Detect which cell encompasses the target text, then output its (X, Y) center coordinate. 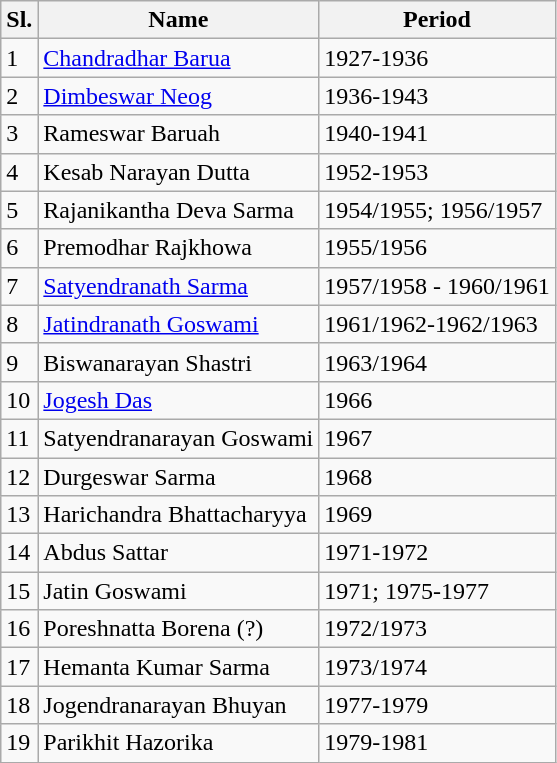
Abdus Sattar (178, 553)
Harichandra Bhattacharyya (178, 515)
16 (20, 629)
14 (20, 553)
1936-1943 (437, 96)
10 (20, 400)
1968 (437, 477)
1 (20, 58)
Jatindranath Goswami (178, 324)
9 (20, 362)
3 (20, 134)
5 (20, 210)
1969 (437, 515)
Sl. (20, 20)
1954/1955; 1956/1957 (437, 210)
1955/1956 (437, 248)
Hemanta Kumar Sarma (178, 667)
1952-1953 (437, 172)
Jatin Goswami (178, 591)
Parikhit Hazorika (178, 743)
1979-1981 (437, 743)
Name (178, 20)
Dimbeswar Neog (178, 96)
Rajanikantha Deva Sarma (178, 210)
Chandradhar Barua (178, 58)
1967 (437, 438)
Period (437, 20)
Durgeswar Sarma (178, 477)
15 (20, 591)
18 (20, 705)
1971-1972 (437, 553)
12 (20, 477)
6 (20, 248)
2 (20, 96)
1961/1962-1962/1963 (437, 324)
Satyendranarayan Goswami (178, 438)
1963/1964 (437, 362)
1957/1958 - 1960/1961 (437, 286)
Kesab Narayan Dutta (178, 172)
Jogendranarayan Bhuyan (178, 705)
Poreshnatta Borena (?) (178, 629)
Biswanarayan Shastri (178, 362)
4 (20, 172)
1940-1941 (437, 134)
1977-1979 (437, 705)
8 (20, 324)
17 (20, 667)
1971; 1975-1977 (437, 591)
Rameswar Baruah (178, 134)
1927-1936 (437, 58)
Premodhar Rajkhowa (178, 248)
13 (20, 515)
1973/1974 (437, 667)
7 (20, 286)
19 (20, 743)
Satyendranath Sarma (178, 286)
11 (20, 438)
Jogesh Das (178, 400)
1972/1973 (437, 629)
1966 (437, 400)
